Provide the (x, y) coordinate of the cell's center where the given text is located.  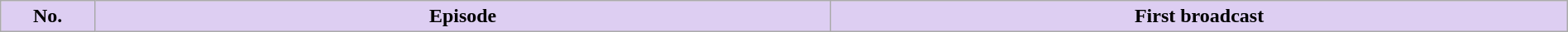
First broadcast (1199, 16)
No. (48, 16)
Episode (462, 16)
